Extract the [X, Y] coordinate from the center of the cell holding the provided text.  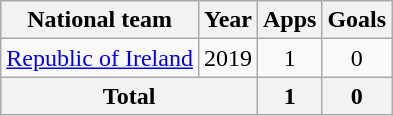
Goals [357, 20]
Republic of Ireland [100, 58]
2019 [228, 58]
National team [100, 20]
Apps [289, 20]
Year [228, 20]
Total [130, 96]
